For the text-containing cell, return its midpoint in (x, y) coordinate format. 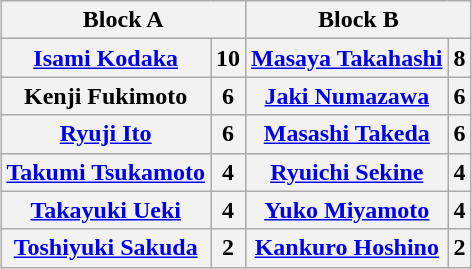
8 (460, 58)
10 (228, 58)
Kankuro Hoshino (347, 248)
Masaya Takahashi (347, 58)
Yuko Miyamoto (347, 210)
Block B (359, 20)
Isami Kodaka (106, 58)
Kenji Fukimoto (106, 96)
Takumi Tsukamoto (106, 172)
Jaki Numazawa (347, 96)
Takayuki Ueki (106, 210)
Ryuichi Sekine (347, 172)
Toshiyuki Sakuda (106, 248)
Block A (124, 20)
Ryuji Ito (106, 134)
Masashi Takeda (347, 134)
